Return the [x, y] coordinate for the center point of the cell that contains the specified text.  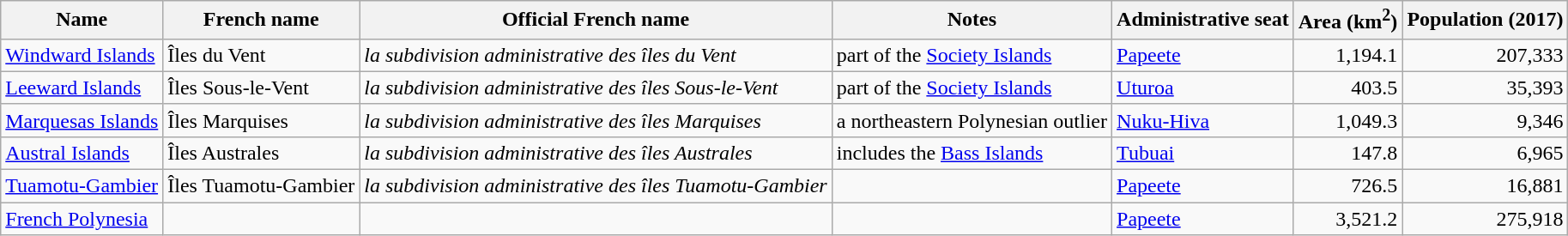
Marquesas Islands [82, 120]
la subdivision administrative des îles Australes [596, 153]
Area (km2) [1347, 21]
Tuamotu-Gambier [82, 186]
Leeward Islands [82, 88]
Population (2017) [1485, 21]
6,965 [1485, 153]
Windward Islands [82, 55]
275,918 [1485, 219]
la subdivision administrative des îles Marquises [596, 120]
9,346 [1485, 120]
Notes [972, 21]
Uturoa [1203, 88]
French name [261, 21]
Administrative seat [1203, 21]
Nuku-Hiva [1203, 120]
403.5 [1347, 88]
726.5 [1347, 186]
3,521.2 [1347, 219]
35,393 [1485, 88]
la subdivision administrative des îles Sous-le-Vent [596, 88]
Îles Australes [261, 153]
Îles Marquises [261, 120]
Îles Sous-le-Vent [261, 88]
Îles Tuamotu-Gambier [261, 186]
Name [82, 21]
includes the Bass Islands [972, 153]
a northeastern Polynesian outlier [972, 120]
1,049.3 [1347, 120]
147.8 [1347, 153]
French Polynesia [82, 219]
1,194.1 [1347, 55]
la subdivision administrative des îles Tuamotu-Gambier [596, 186]
16,881 [1485, 186]
la subdivision administrative des îles du Vent [596, 55]
Îles du Vent [261, 55]
Tubuai [1203, 153]
207,333 [1485, 55]
Austral Islands [82, 153]
Official French name [596, 21]
